Output the (x, y) coordinate of the center of the cell containing the given text.  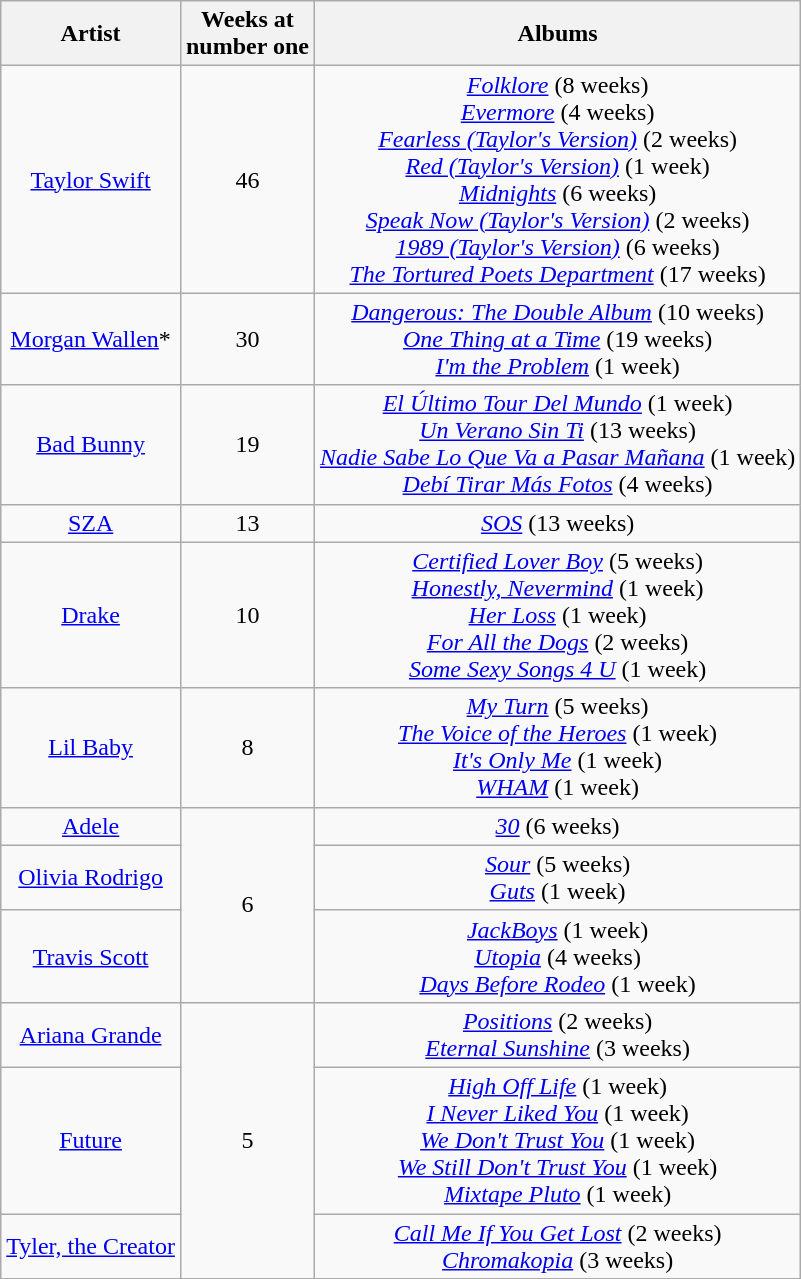
13 (247, 523)
Lil Baby (91, 748)
Olivia Rodrigo (91, 878)
Adele (91, 826)
Morgan Wallen* (91, 339)
19 (247, 444)
46 (247, 180)
Call Me If You Get Lost (2 weeks)Chromakopia (3 weeks) (557, 1246)
Sour (5 weeks)Guts (1 week) (557, 878)
Taylor Swift (91, 180)
Albums (557, 34)
5 (247, 1140)
SZA (91, 523)
JackBoys (1 week)Utopia (4 weeks)Days Before Rodeo (1 week) (557, 956)
Future (91, 1140)
8 (247, 748)
Certified Lover Boy (5 weeks)Honestly, Nevermind (1 week)Her Loss (1 week)For All the Dogs (2 weeks)Some Sexy Songs 4 U (1 week) (557, 615)
Drake (91, 615)
My Turn (5 weeks)The Voice of the Heroes (1 week)It's Only Me (1 week)WHAM (1 week) (557, 748)
30 (6 weeks) (557, 826)
High Off Life (1 week)I Never Liked You (1 week)We Don't Trust You (1 week)We Still Don't Trust You (1 week)Mixtape Pluto (1 week) (557, 1140)
Weeks atnumber one (247, 34)
Tyler, the Creator (91, 1246)
El Último Tour Del Mundo (1 week)Un Verano Sin Ti (13 weeks)Nadie Sabe Lo Que Va a Pasar Mañana (1 week)Debí Tirar Más Fotos (4 weeks) (557, 444)
Dangerous: The Double Album (10 weeks)One Thing at a Time (19 weeks)I'm the Problem (1 week) (557, 339)
10 (247, 615)
Bad Bunny (91, 444)
Travis Scott (91, 956)
Artist (91, 34)
Positions (2 weeks)Eternal Sunshine (3 weeks) (557, 1034)
30 (247, 339)
SOS (13 weeks) (557, 523)
6 (247, 904)
Ariana Grande (91, 1034)
